Return [X, Y] of the center of cell containing provided text 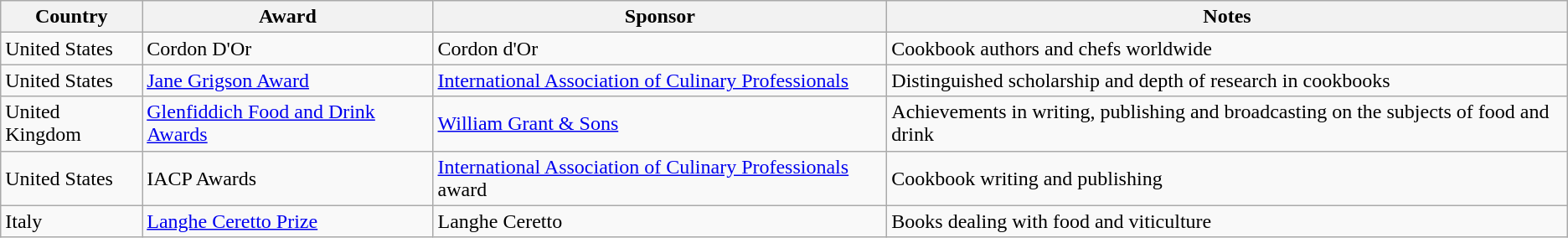
Cordon d'Or [660, 49]
Award [288, 17]
International Association of Culinary Professionals [660, 80]
Cordon D'Or [288, 49]
Glenfiddich Food and Drink Awards [288, 124]
International Association of Culinary Professionals award [660, 178]
Cookbook authors and chefs worldwide [1227, 49]
William Grant & Sons [660, 124]
Sponsor [660, 17]
Italy [72, 221]
IACP Awards [288, 178]
Langhe Ceretto Prize [288, 221]
Distinguished scholarship and depth of research in cookbooks [1227, 80]
Country [72, 17]
Achievements in writing, publishing and broadcasting on the subjects of food and drink [1227, 124]
United Kingdom [72, 124]
Cookbook writing and publishing [1227, 178]
Notes [1227, 17]
Jane Grigson Award [288, 80]
Books dealing with food and viticulture [1227, 221]
Langhe Ceretto [660, 221]
